From the cell containing the given text, extract its center point as (X, Y) coordinate. 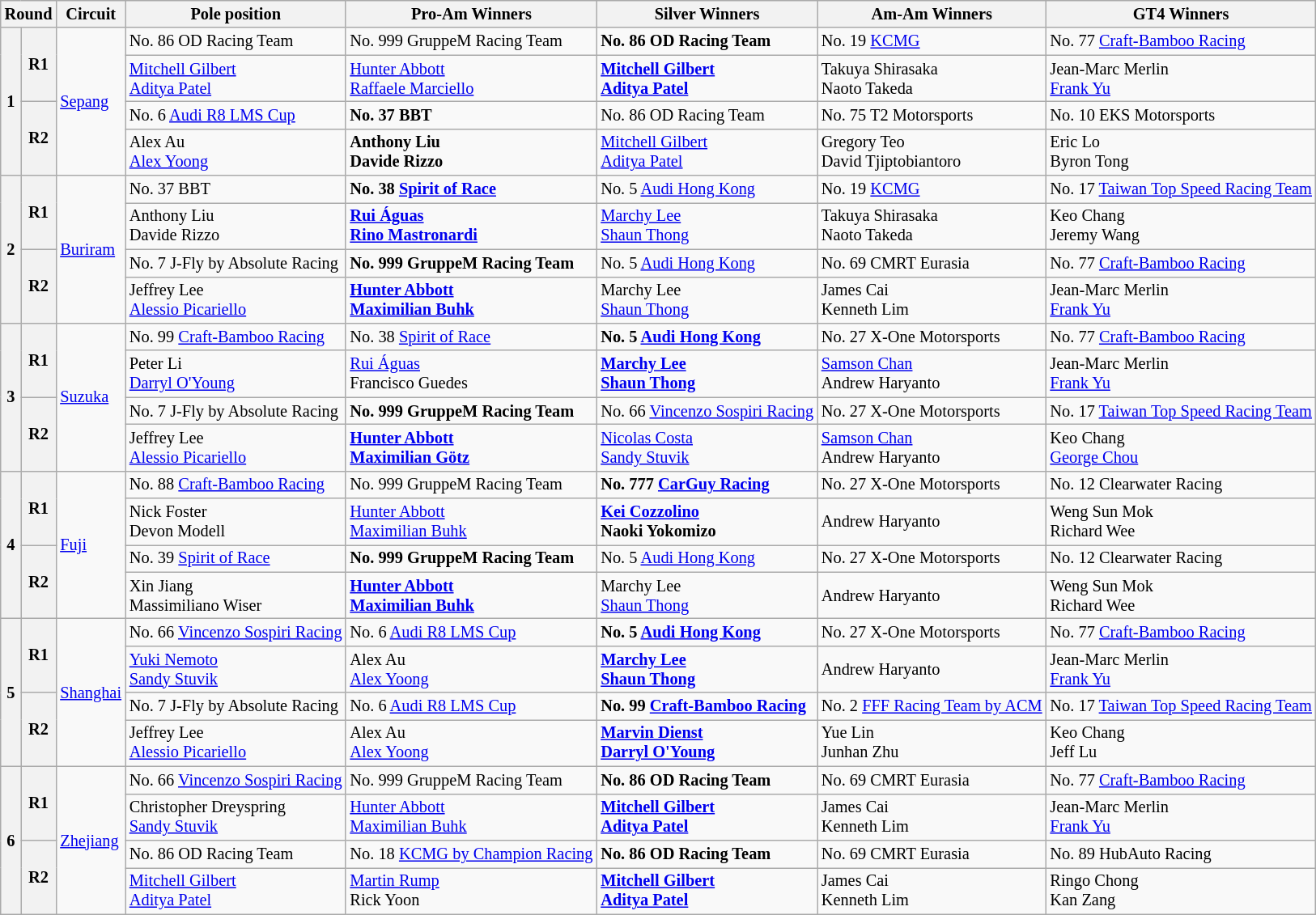
Keo Chang George Chou (1182, 447)
Christopher Dreyspring Sandy Stuvik (236, 817)
No. 39 Spirit of Race (236, 558)
Yue Lin Junhan Zhu (932, 743)
Yuki Nemoto Sandy Stuvik (236, 669)
Eric Lo Byron Tong (1182, 152)
Nick Foster Devon Modell (236, 522)
No. 10 EKS Motorsports (1182, 115)
Pole position (236, 14)
4 (11, 545)
No. 75 T2 Motorsports (932, 115)
2 (11, 249)
Hunter Abbott Raffaele Marciello (471, 78)
No. 2 FFF Racing Team by ACM (932, 706)
5 (11, 693)
Silver Winners (707, 14)
Pro-Am Winners (471, 14)
Buriram (91, 249)
Keo Chang Jeff Lu (1182, 743)
Hunter Abbott Maximilian Götz (471, 447)
6 (11, 840)
Rui Águas Rino Mastronardi (471, 226)
Rui Águas Francisco Guedes (471, 374)
1 (11, 102)
Am-Am Winners (932, 14)
GT4 Winners (1182, 14)
Xin Jiang Massimiliano Wiser (236, 595)
Circuit (91, 14)
Fuji (91, 545)
Nicolas Costa Sandy Stuvik (707, 447)
Ringo Chong Kan Zang (1182, 891)
Peter Li Darryl O'Young (236, 374)
Martin Rump Rick Yoon (471, 891)
Keo Chang Jeremy Wang (1182, 226)
No. 777 CarGuy Racing (707, 485)
Marvin Dienst Darryl O'Young (707, 743)
Round (29, 14)
Suzuka (91, 396)
Shanghai (91, 693)
Kei Cozzolino Naoki Yokomizo (707, 522)
Gregory Teo David Tjiptobiantoro (932, 152)
No. 88 Craft-Bamboo Racing (236, 485)
3 (11, 396)
No. 18 KCMG by Champion Racing (471, 854)
Sepang (91, 102)
No. 89 HubAuto Racing (1182, 854)
Zhejiang (91, 840)
